Provide the (X, Y) coordinate of the cell's center where the given text is located.  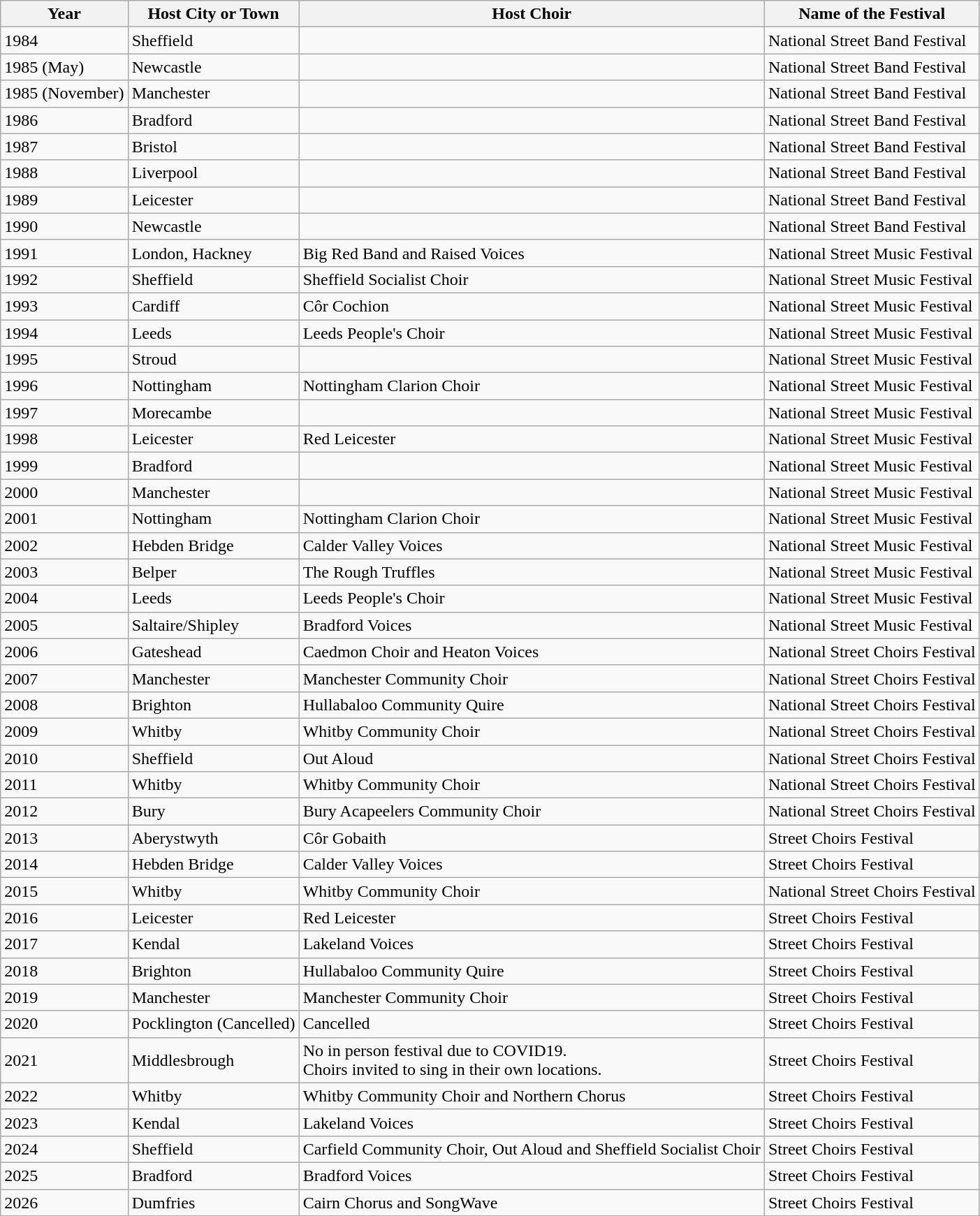
2022 (64, 1096)
1999 (64, 466)
Pocklington (Cancelled) (214, 1024)
Gateshead (214, 652)
Cairn Chorus and SongWave (532, 1202)
2010 (64, 758)
No in person festival due to COVID19.Choirs invited to sing in their own locations. (532, 1060)
2002 (64, 545)
Host Choir (532, 14)
2019 (64, 997)
2006 (64, 652)
1994 (64, 333)
2005 (64, 625)
1992 (64, 279)
2025 (64, 1175)
Out Aloud (532, 758)
Côr Cochion (532, 306)
2013 (64, 838)
2014 (64, 865)
2004 (64, 599)
1995 (64, 360)
2008 (64, 705)
Belper (214, 572)
2012 (64, 812)
Dumfries (214, 1202)
2026 (64, 1202)
Carfield Community Choir, Out Aloud and Sheffield Socialist Choir (532, 1149)
1987 (64, 147)
1989 (64, 200)
Stroud (214, 360)
2003 (64, 572)
Year (64, 14)
2015 (64, 891)
Middlesbrough (214, 1060)
Bury Acapeelers Community Choir (532, 812)
Cardiff (214, 306)
1986 (64, 120)
2024 (64, 1149)
1984 (64, 41)
Morecambe (214, 413)
Whitby Community Choir and Northern Chorus (532, 1096)
The Rough Truffles (532, 572)
London, Hackney (214, 253)
2011 (64, 785)
2023 (64, 1122)
2009 (64, 731)
1996 (64, 386)
1988 (64, 173)
Host City or Town (214, 14)
Big Red Band and Raised Voices (532, 253)
2001 (64, 519)
1990 (64, 226)
2016 (64, 918)
Name of the Festival (872, 14)
Bristol (214, 147)
Caedmon Choir and Heaton Voices (532, 652)
1998 (64, 439)
2017 (64, 944)
Saltaire/Shipley (214, 625)
1993 (64, 306)
Côr Gobaith (532, 838)
1997 (64, 413)
Sheffield Socialist Choir (532, 279)
Liverpool (214, 173)
Cancelled (532, 1024)
1991 (64, 253)
2000 (64, 492)
1985 (May) (64, 67)
Bury (214, 812)
Aberystwyth (214, 838)
2020 (64, 1024)
2018 (64, 971)
2007 (64, 678)
2021 (64, 1060)
1985 (November) (64, 94)
